Detect which cell encompasses the target text, then output its (X, Y) center coordinate. 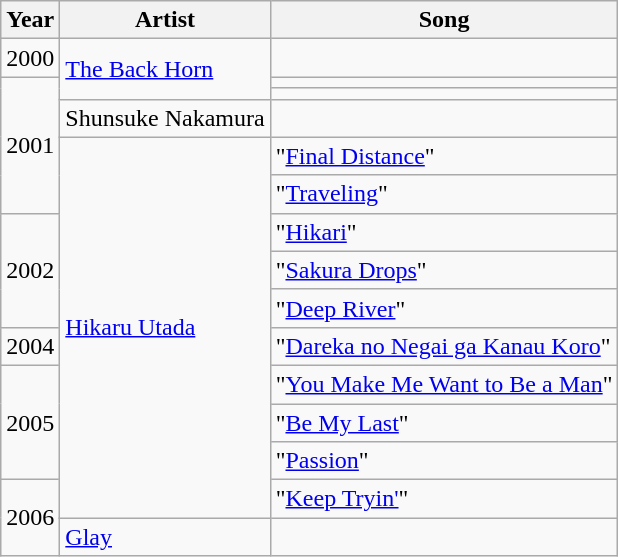
"Passion" (444, 461)
"You Make Me Want to Be a Man" (444, 384)
Shunsuke Nakamura (165, 118)
2002 (30, 270)
"Be My Last" (444, 423)
"Dareka no Negai ga Kanau Koro" (444, 346)
2000 (30, 58)
"Deep River" (444, 308)
The Back Horn (165, 69)
Glay (165, 537)
Artist (165, 20)
2006 (30, 518)
"Sakura Drops" (444, 270)
2004 (30, 346)
"Keep Tryin'" (444, 499)
Year (30, 20)
Hikaru Utada (165, 328)
2005 (30, 422)
Song (444, 20)
"Final Distance" (444, 156)
2001 (30, 145)
"Hikari" (444, 232)
"Traveling" (444, 194)
